For the text-containing cell, return its midpoint in [x, y] coordinate format. 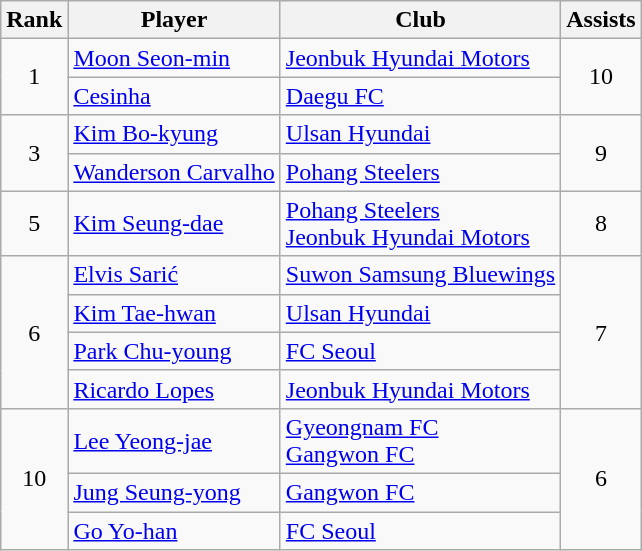
Kim Tae-hwan [174, 313]
Kim Seung-dae [174, 224]
Moon Seon-min [174, 58]
Gyeongnam FCGangwon FC [420, 440]
5 [34, 224]
Ricardo Lopes [174, 389]
Daegu FC [420, 96]
Suwon Samsung Bluewings [420, 275]
Gangwon FC [420, 492]
Elvis Sarić [174, 275]
Pohang SteelersJeonbuk Hyundai Motors [420, 224]
9 [601, 153]
Cesinha [174, 96]
1 [34, 77]
Park Chu-young [174, 351]
Pohang Steelers [420, 172]
Jung Seung-yong [174, 492]
Club [420, 20]
Rank [34, 20]
Kim Bo-kyung [174, 134]
8 [601, 224]
3 [34, 153]
7 [601, 332]
Wanderson Carvalho [174, 172]
Player [174, 20]
Go Yo-han [174, 531]
Lee Yeong-jae [174, 440]
Assists [601, 20]
